Provide the (X, Y) coordinate of the cell's center where the given text is located.  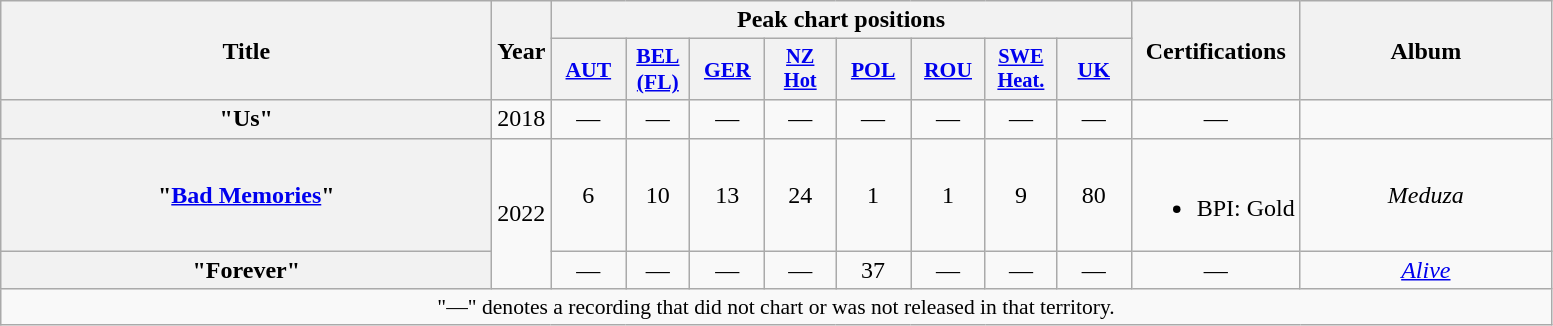
GER (728, 70)
13 (728, 194)
UK (1094, 70)
Title (246, 50)
"Forever" (246, 270)
Year (522, 50)
2022 (522, 214)
Alive (1426, 270)
AUT (588, 70)
80 (1094, 194)
POL (874, 70)
6 (588, 194)
Certifications (1216, 50)
2018 (522, 119)
"Us" (246, 119)
Peak chart positions (841, 20)
BEL(FL) (658, 70)
37 (874, 270)
9 (1020, 194)
ROU (948, 70)
10 (658, 194)
BPI: Gold (1216, 194)
NZHot (800, 70)
SWEHeat. (1020, 70)
Meduza (1426, 194)
24 (800, 194)
"—" denotes a recording that did not chart or was not released in that territory. (776, 307)
"Bad Memories" (246, 194)
Album (1426, 50)
